Extract the [x, y] coordinate from the center of the cell holding the provided text.  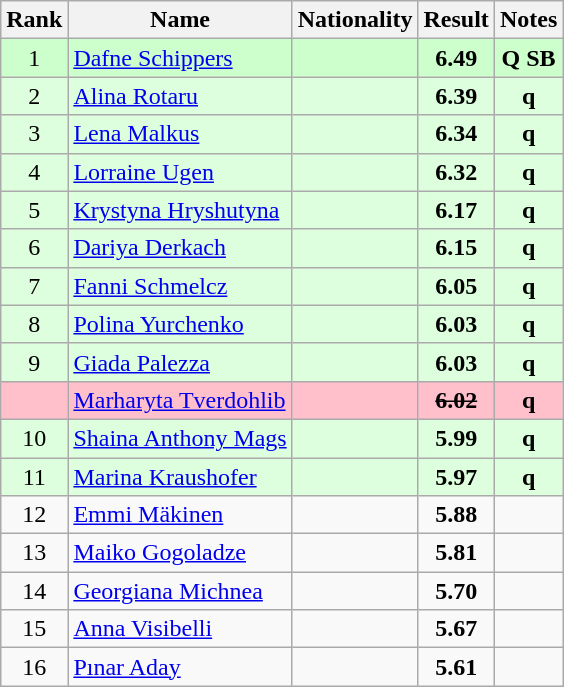
5.88 [456, 515]
Lorraine Ugen [180, 172]
9 [34, 362]
6.34 [456, 134]
5.67 [456, 629]
10 [34, 438]
3 [34, 134]
Maiko Gogoladze [180, 553]
5.61 [456, 667]
6.15 [456, 248]
15 [34, 629]
1 [34, 58]
Krystyna Hryshutyna [180, 210]
6.17 [456, 210]
Rank [34, 20]
Shaina Anthony Mags [180, 438]
2 [34, 96]
11 [34, 477]
Fanni Schmelcz [180, 286]
5 [34, 210]
12 [34, 515]
Lena Malkus [180, 134]
5.97 [456, 477]
7 [34, 286]
Anna Visibelli [180, 629]
14 [34, 591]
Nationality [355, 20]
5.99 [456, 438]
13 [34, 553]
Pınar Aday [180, 667]
6.05 [456, 286]
8 [34, 324]
6.32 [456, 172]
Notes [528, 20]
5.81 [456, 553]
Result [456, 20]
Alina Rotaru [180, 96]
6.39 [456, 96]
16 [34, 667]
Emmi Mäkinen [180, 515]
4 [34, 172]
5.70 [456, 591]
Name [180, 20]
Dariya Derkach [180, 248]
Georgiana Michnea [180, 591]
Marharyta Tverdohlib [180, 400]
Marina Kraushofer [180, 477]
Q SB [528, 58]
Giada Palezza [180, 362]
6 [34, 248]
6.49 [456, 58]
Polina Yurchenko [180, 324]
6.02 [456, 400]
Dafne Schippers [180, 58]
